For the text-containing cell, return its midpoint in [x, y] coordinate format. 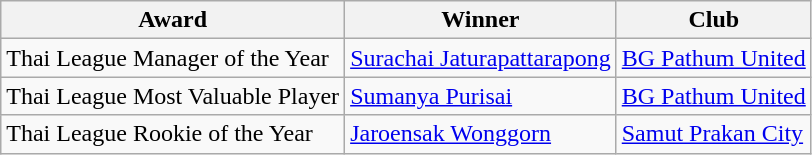
Surachai Jaturapattarapong [481, 58]
Sumanya Purisai [481, 96]
Samut Prakan City [714, 134]
Club [714, 20]
Thai League Manager of the Year [173, 58]
Winner [481, 20]
Thai League Most Valuable Player [173, 96]
Award [173, 20]
Thai League Rookie of the Year [173, 134]
Jaroensak Wonggorn [481, 134]
